Scan for the cell matching the given text and deliver its (x, y) coordinate at center. 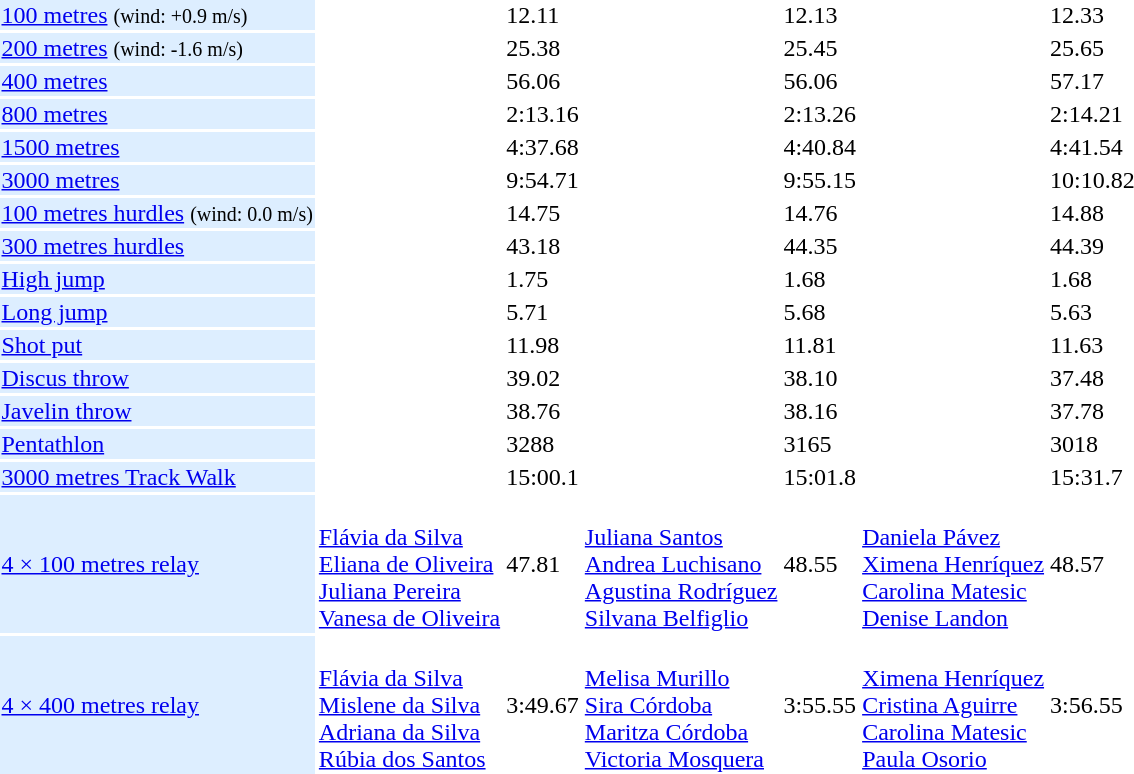
Ximena Henríquez Cristina Aguirre Carolina Matesic Paula Osorio (954, 705)
15:00.1 (543, 477)
12.11 (543, 15)
4 × 100 metres relay (157, 564)
5.71 (543, 312)
14.75 (543, 213)
Discus throw (157, 378)
300 metres hurdles (157, 246)
5.68 (820, 312)
25.38 (543, 48)
1500 metres (157, 147)
3165 (820, 444)
43.18 (543, 246)
1.68 (820, 279)
11.81 (820, 345)
Flávia da Silva Mislene da Silva Adriana da Silva Rúbia dos Santos (409, 705)
3000 metres Track Walk (157, 477)
9:54.71 (543, 180)
Pentathlon (157, 444)
Javelin throw (157, 411)
Flávia da Silva Eliana de Oliveira Juliana Pereira Vanesa de Oliveira (409, 564)
3:49.67 (543, 705)
200 metres (wind: -1.6 m/s) (157, 48)
38.76 (543, 411)
15:01.8 (820, 477)
3:55.55 (820, 705)
3000 metres (157, 180)
4:37.68 (543, 147)
2:13.16 (543, 114)
2:13.26 (820, 114)
Long jump (157, 312)
3288 (543, 444)
Melisa Murillo Sira Córdoba Maritza Córdoba Victoria Mosquera (681, 705)
1.75 (543, 279)
38.10 (820, 378)
39.02 (543, 378)
Juliana Santos Andrea Luchisano Agustina Rodríguez Silvana Belfiglio (681, 564)
9:55.15 (820, 180)
47.81 (543, 564)
11.98 (543, 345)
Daniela Pávez Ximena Henríquez Carolina Matesic Denise Landon (954, 564)
100 metres hurdles (wind: 0.0 m/s) (157, 213)
12.13 (820, 15)
Shot put (157, 345)
14.76 (820, 213)
400 metres (157, 81)
High jump (157, 279)
4:40.84 (820, 147)
4 × 400 metres relay (157, 705)
800 metres (157, 114)
100 metres (wind: +0.9 m/s) (157, 15)
25.45 (820, 48)
48.55 (820, 564)
38.16 (820, 411)
44.35 (820, 246)
